Find where the given text appears and provide that cell's center as [x, y] coordinate. 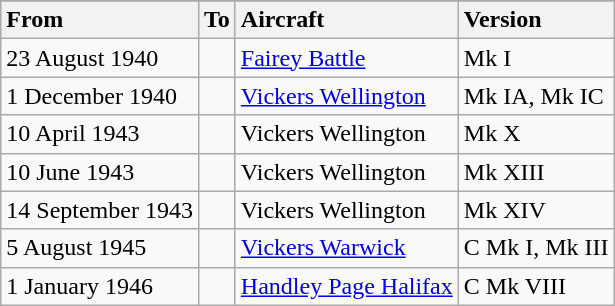
Version [536, 20]
C Mk I, Mk III [536, 248]
Mk X [536, 134]
Mk XIV [536, 210]
10 June 1943 [100, 172]
23 August 1940 [100, 58]
1 January 1946 [100, 286]
10 April 1943 [100, 134]
To [216, 20]
From [100, 20]
Aircraft [346, 20]
C Mk VIII [536, 286]
5 August 1945 [100, 248]
1 December 1940 [100, 96]
Handley Page Halifax [346, 286]
Fairey Battle [346, 58]
Mk XIII [536, 172]
14 September 1943 [100, 210]
Mk I [536, 58]
Vickers Warwick [346, 248]
Mk IA, Mk IC [536, 96]
